From the cell containing the given text, extract its center point as [X, Y] coordinate. 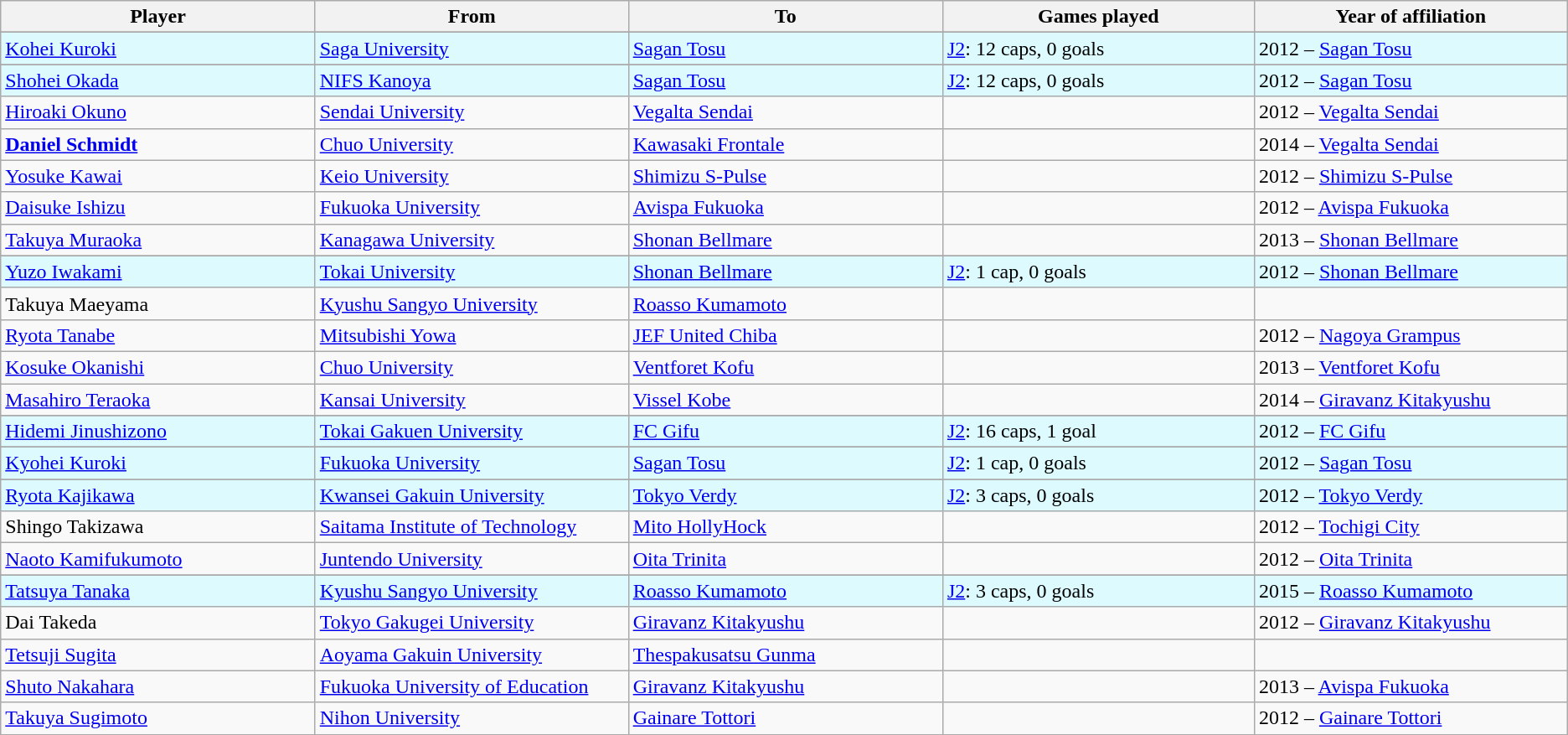
2014 – Vegalta Sendai [1411, 144]
Saitama Institute of Technology [472, 527]
Masahiro Teraoka [157, 400]
Vissel Kobe [786, 400]
Juntendo University [472, 559]
Kohei Kuroki [157, 49]
Tokai Gakuen University [472, 432]
Yosuke Kawai [157, 176]
NIFS Kanoya [472, 80]
Shimizu S-Pulse [786, 176]
Yuzo Iwakami [157, 272]
Shingo Takizawa [157, 527]
Tokai University [472, 272]
2012 – Shimizu S-Pulse [1411, 176]
FC Gifu [786, 432]
Tokyo Gakugei University [472, 623]
Takuya Muraoka [157, 240]
Kosuke Okanishi [157, 367]
Ventforet Kofu [786, 367]
Tokyo Verdy [786, 495]
Kanagawa University [472, 240]
Naoto Kamifukumoto [157, 559]
Sendai University [472, 112]
Fukuoka University of Education [472, 686]
Daisuke Ishizu [157, 208]
2013 – Avispa Fukuoka [1411, 686]
Games played [1098, 17]
Keio University [472, 176]
Ryota Tanabe [157, 335]
Takuya Maeyama [157, 303]
Saga University [472, 49]
2013 – Ventforet Kofu [1411, 367]
2012 – Tokyo Verdy [1411, 495]
2012 – Tochigi City [1411, 527]
Player [157, 17]
Year of affiliation [1411, 17]
Kansai University [472, 400]
2012 – Oita Trinita [1411, 559]
Kawasaki Frontale [786, 144]
Hiroaki Okuno [157, 112]
2015 – Roasso Kumamoto [1411, 591]
Tatsuya Tanaka [157, 591]
2012 – Vegalta Sendai [1411, 112]
2012 – Avispa Fukuoka [1411, 208]
Kwansei Gakuin University [472, 495]
Aoyama Gakuin University [472, 655]
2014 – Giravanz Kitakyushu [1411, 400]
2013 – Shonan Bellmare [1411, 240]
Takuya Sugimoto [157, 718]
Mito HollyHock [786, 527]
Mitsubishi Yowa [472, 335]
JEF United Chiba [786, 335]
Hidemi Jinushizono [157, 432]
Shuto Nakahara [157, 686]
Shohei Okada [157, 80]
2012 – Giravanz Kitakyushu [1411, 623]
Dai Takeda [157, 623]
Gainare Tottori [786, 718]
J2: 16 caps, 1 goal [1098, 432]
2012 – FC Gifu [1411, 432]
Daniel Schmidt [157, 144]
Nihon University [472, 718]
Oita Trinita [786, 559]
From [472, 17]
Avispa Fukuoka [786, 208]
Tetsuji Sugita [157, 655]
2012 – Shonan Bellmare [1411, 272]
Kyohei Kuroki [157, 463]
Thespakusatsu Gunma [786, 655]
Vegalta Sendai [786, 112]
Ryota Kajikawa [157, 495]
To [786, 17]
2012 – Gainare Tottori [1411, 718]
2012 – Nagoya Grampus [1411, 335]
